Capture the cell that displays the provided text and extract its [x, y] central coordinate. 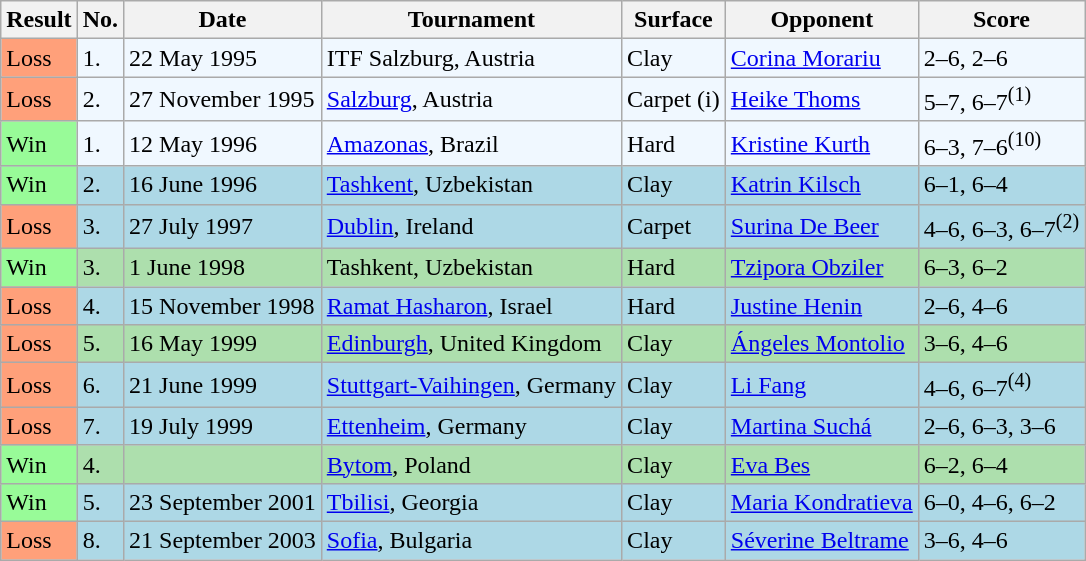
6–3, 6–2 [1001, 268]
Ramat Hasharon, Israel [471, 306]
Justine Henin [822, 306]
Edinburgh, United Kingdom [471, 344]
Maria Kondratieva [822, 502]
4–6, 6–7(4) [1001, 386]
6. [100, 386]
Amazonas, Brazil [471, 144]
6–1, 6–4 [1001, 185]
21 September 2003 [223, 541]
4–6, 6–3, 6–7(2) [1001, 226]
7. [100, 426]
Bytom, Poland [471, 464]
5–7, 6–7(1) [1001, 100]
Stuttgart-Vaihingen, Germany [471, 386]
23 September 2001 [223, 502]
Tbilisi, Georgia [471, 502]
21 June 1999 [223, 386]
Dublin, Ireland [471, 226]
Heike Thoms [822, 100]
Ángeles Montolio [822, 344]
Eva Bes [822, 464]
27 July 1997 [223, 226]
15 November 1998 [223, 306]
No. [100, 20]
Kristine Kurth [822, 144]
6–3, 7–6(10) [1001, 144]
19 July 1999 [223, 426]
Result [39, 20]
Surina De Beer [822, 226]
Opponent [822, 20]
ITF Salzburg, Austria [471, 58]
Ettenheim, Germany [471, 426]
2–6, 2–6 [1001, 58]
12 May 1996 [223, 144]
Tzipora Obziler [822, 268]
Tournament [471, 20]
Score [1001, 20]
Carpet [674, 226]
1 June 1998 [223, 268]
Sofia, Bulgaria [471, 541]
Séverine Beltrame [822, 541]
2–6, 4–6 [1001, 306]
6–0, 4–6, 6–2 [1001, 502]
Carpet (i) [674, 100]
8. [100, 541]
16 May 1999 [223, 344]
Corina Morariu [822, 58]
Salzburg, Austria [471, 100]
Date [223, 20]
16 June 1996 [223, 185]
2–6, 6–3, 3–6 [1001, 426]
Surface [674, 20]
22 May 1995 [223, 58]
Li Fang [822, 386]
Martina Suchá [822, 426]
27 November 1995 [223, 100]
Katrin Kilsch [822, 185]
6–2, 6–4 [1001, 464]
